Scan for the cell matching the given text and deliver its [X, Y] coordinate at center. 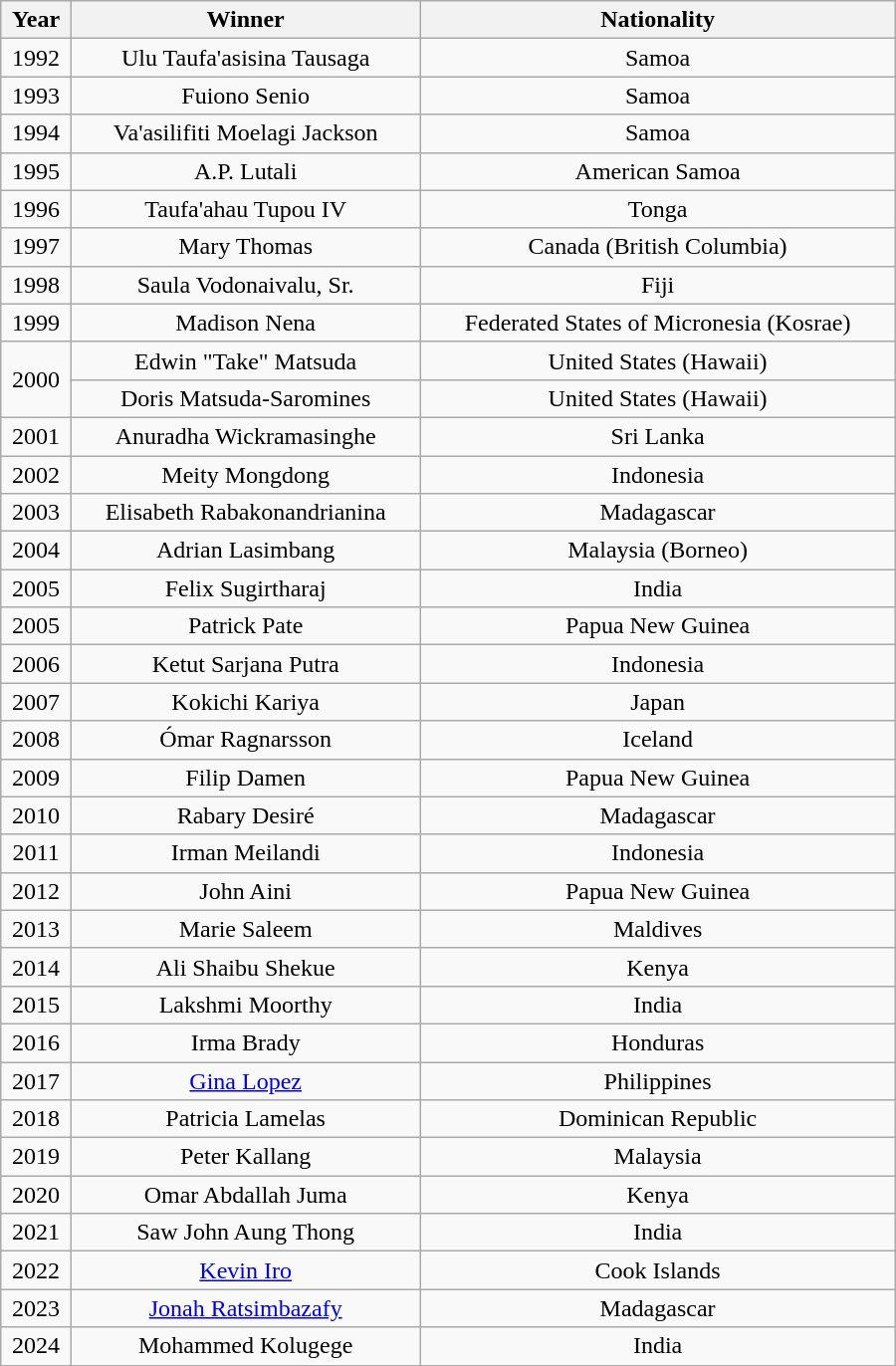
2023 [36, 1308]
2021 [36, 1233]
2016 [36, 1042]
Omar Abdallah Juma [245, 1195]
1999 [36, 323]
A.P. Lutali [245, 171]
Irma Brady [245, 1042]
Elisabeth Rabakonandrianina [245, 513]
Fuiono Senio [245, 96]
2011 [36, 853]
American Samoa [657, 171]
Mohammed Kolugege [245, 1346]
Felix Sugirtharaj [245, 588]
Canada (British Columbia) [657, 247]
2020 [36, 1195]
Malaysia [657, 1157]
2022 [36, 1270]
Saula Vodonaivalu, Sr. [245, 285]
Filip Damen [245, 778]
Anuradha Wickramasinghe [245, 436]
1998 [36, 285]
2004 [36, 551]
2019 [36, 1157]
Honduras [657, 1042]
Adrian Lasimbang [245, 551]
Doris Matsuda-Saromines [245, 398]
1995 [36, 171]
1993 [36, 96]
2012 [36, 891]
2010 [36, 815]
2006 [36, 664]
Saw John Aung Thong [245, 1233]
Patrick Pate [245, 626]
Rabary Desiré [245, 815]
Philippines [657, 1080]
2009 [36, 778]
Cook Islands [657, 1270]
2014 [36, 967]
Winner [245, 20]
Marie Saleem [245, 929]
2013 [36, 929]
2024 [36, 1346]
Ketut Sarjana Putra [245, 664]
Gina Lopez [245, 1080]
Jonah Ratsimbazafy [245, 1308]
Federated States of Micronesia (Kosrae) [657, 323]
2003 [36, 513]
2017 [36, 1080]
Nationality [657, 20]
Year [36, 20]
2018 [36, 1119]
2007 [36, 702]
John Aini [245, 891]
Meity Mongdong [245, 475]
2002 [36, 475]
Patricia Lamelas [245, 1119]
Iceland [657, 740]
Fiji [657, 285]
Peter Kallang [245, 1157]
Sri Lanka [657, 436]
Va'asilifiti Moelagi Jackson [245, 133]
2001 [36, 436]
1992 [36, 58]
2008 [36, 740]
2000 [36, 379]
Japan [657, 702]
Irman Meilandi [245, 853]
Madison Nena [245, 323]
Kevin Iro [245, 1270]
Ómar Ragnarsson [245, 740]
Maldives [657, 929]
Edwin "Take" Matsuda [245, 360]
1994 [36, 133]
Mary Thomas [245, 247]
Ulu Taufa'asisina Tausaga [245, 58]
Kokichi Kariya [245, 702]
Malaysia (Borneo) [657, 551]
Dominican Republic [657, 1119]
Ali Shaibu Shekue [245, 967]
2015 [36, 1005]
Taufa'ahau Tupou IV [245, 209]
1996 [36, 209]
1997 [36, 247]
Lakshmi Moorthy [245, 1005]
Tonga [657, 209]
